Return (X, Y) of the center of cell containing provided text 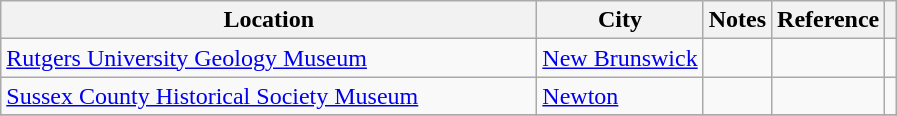
Notes (737, 20)
Newton (620, 96)
New Brunswick (620, 58)
City (620, 20)
Reference (828, 20)
Rutgers University Geology Museum (269, 58)
Location (269, 20)
Sussex County Historical Society Museum (269, 96)
